Output the [X, Y] coordinate of the center of the cell containing the given text.  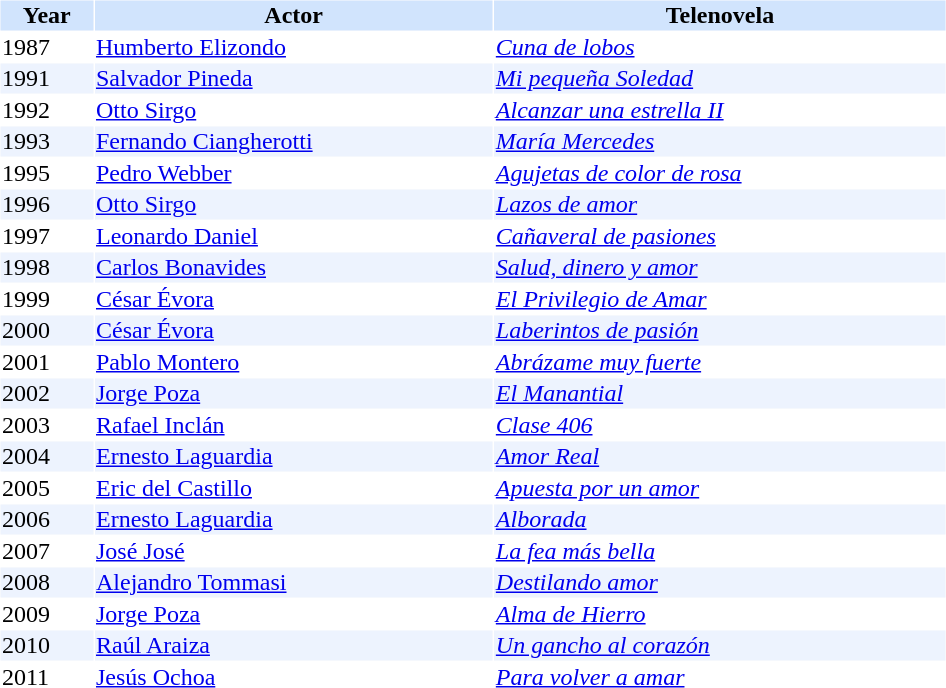
2006 [46, 519]
María Mercedes [720, 141]
1992 [46, 110]
Laberintos de pasión [720, 331]
La fea más bella [720, 551]
1991 [46, 79]
Agujetas de color de rosa [720, 173]
2008 [46, 583]
2000 [46, 331]
El Privilegio de Amar [720, 299]
1996 [46, 205]
Cuna de lobos [720, 47]
Rafael Inclán [293, 425]
Cañaveral de pasiones [720, 236]
Alborada [720, 519]
1997 [46, 236]
2007 [46, 551]
Pablo Montero [293, 362]
1995 [46, 173]
Salvador Pineda [293, 79]
2010 [46, 645]
Alejandro Tommasi [293, 583]
2002 [46, 393]
1993 [46, 141]
El Manantial [720, 393]
Humberto Elizondo [293, 47]
Mi pequeña Soledad [720, 79]
Telenovela [720, 15]
Abrázame muy fuerte [720, 362]
Carlos Bonavides [293, 267]
Clase 406 [720, 425]
Pedro Webber [293, 173]
2003 [46, 425]
Lazos de amor [720, 205]
Year [46, 15]
1999 [46, 299]
Amor Real [720, 457]
2009 [46, 614]
Alma de Hierro [720, 614]
Alcanzar una estrella II [720, 110]
1998 [46, 267]
2004 [46, 457]
José José [293, 551]
Salud, dinero y amor [720, 267]
Eric del Castillo [293, 488]
Un gancho al corazón [720, 645]
Apuesta por un amor [720, 488]
1987 [46, 47]
2005 [46, 488]
Destilando amor [720, 583]
Fernando Ciangherotti [293, 141]
Leonardo Daniel [293, 236]
Actor [293, 15]
Raúl Araiza [293, 645]
2001 [46, 362]
